Capture the cell that displays the provided text and extract its (X, Y) central coordinate. 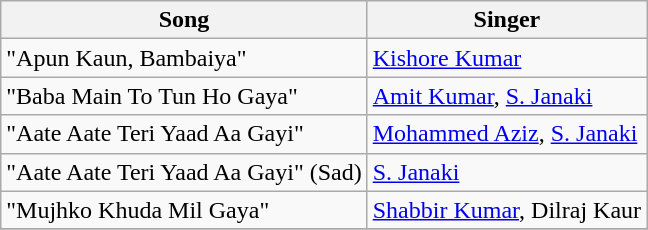
Kishore Kumar (506, 58)
S. Janaki (506, 172)
Song (184, 20)
Mohammed Aziz, S. Janaki (506, 134)
Shabbir Kumar, Dilraj Kaur (506, 210)
"Apun Kaun, Bambaiya" (184, 58)
"Aate Aate Teri Yaad Aa Gayi" (184, 134)
Singer (506, 20)
"Mujhko Khuda Mil Gaya" (184, 210)
"Baba Main To Tun Ho Gaya" (184, 96)
Amit Kumar, S. Janaki (506, 96)
"Aate Aate Teri Yaad Aa Gayi" (Sad) (184, 172)
